Locate the cell with the specified text and output its (x, y) center coordinate. 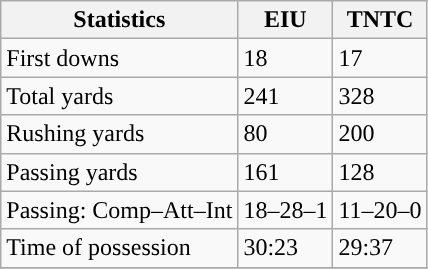
EIU (286, 20)
328 (380, 96)
18–28–1 (286, 210)
80 (286, 134)
30:23 (286, 248)
161 (286, 172)
Total yards (120, 96)
29:37 (380, 248)
Statistics (120, 20)
11–20–0 (380, 210)
18 (286, 58)
First downs (120, 58)
241 (286, 96)
Time of possession (120, 248)
Passing yards (120, 172)
TNTC (380, 20)
17 (380, 58)
200 (380, 134)
Passing: Comp–Att–Int (120, 210)
Rushing yards (120, 134)
128 (380, 172)
